Scan for the cell matching the given text and deliver its (X, Y) coordinate at center. 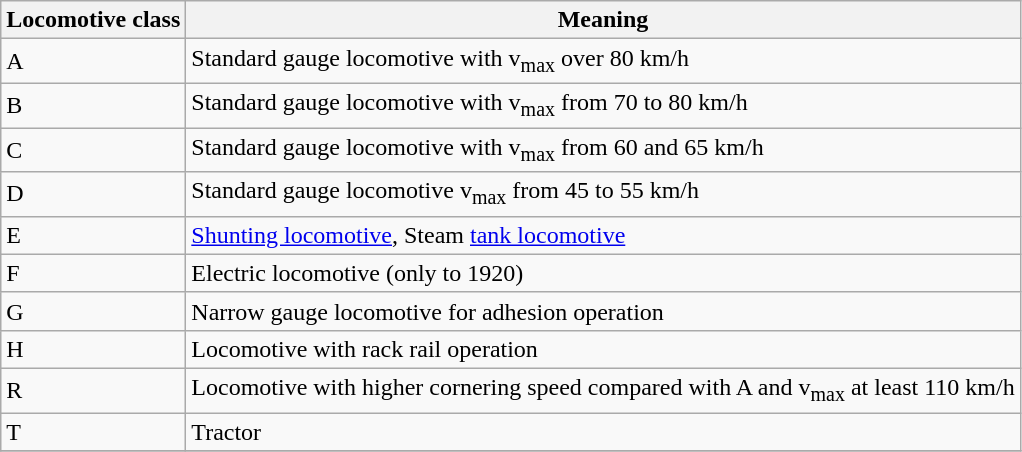
A (94, 61)
E (94, 235)
Locomotive with rack rail operation (603, 349)
Tractor (603, 432)
Standard gauge locomotive with vmax from 70 to 80 km/h (603, 105)
Standard gauge locomotive vmax from 45 to 55 km/h (603, 194)
T (94, 432)
H (94, 349)
Locomotive class (94, 20)
Narrow gauge locomotive for adhesion operation (603, 311)
F (94, 273)
D (94, 194)
C (94, 150)
Standard gauge locomotive with vmax over 80 km/h (603, 61)
Shunting locomotive, Steam tank locomotive (603, 235)
B (94, 105)
Electric locomotive (only to 1920) (603, 273)
Locomotive with higher cornering speed compared with A and vmax at least 110 km/h (603, 390)
Meaning (603, 20)
Standard gauge locomotive with vmax from 60 and 65 km/h (603, 150)
G (94, 311)
R (94, 390)
